Locate the cell with the specified text and output its [x, y] center coordinate. 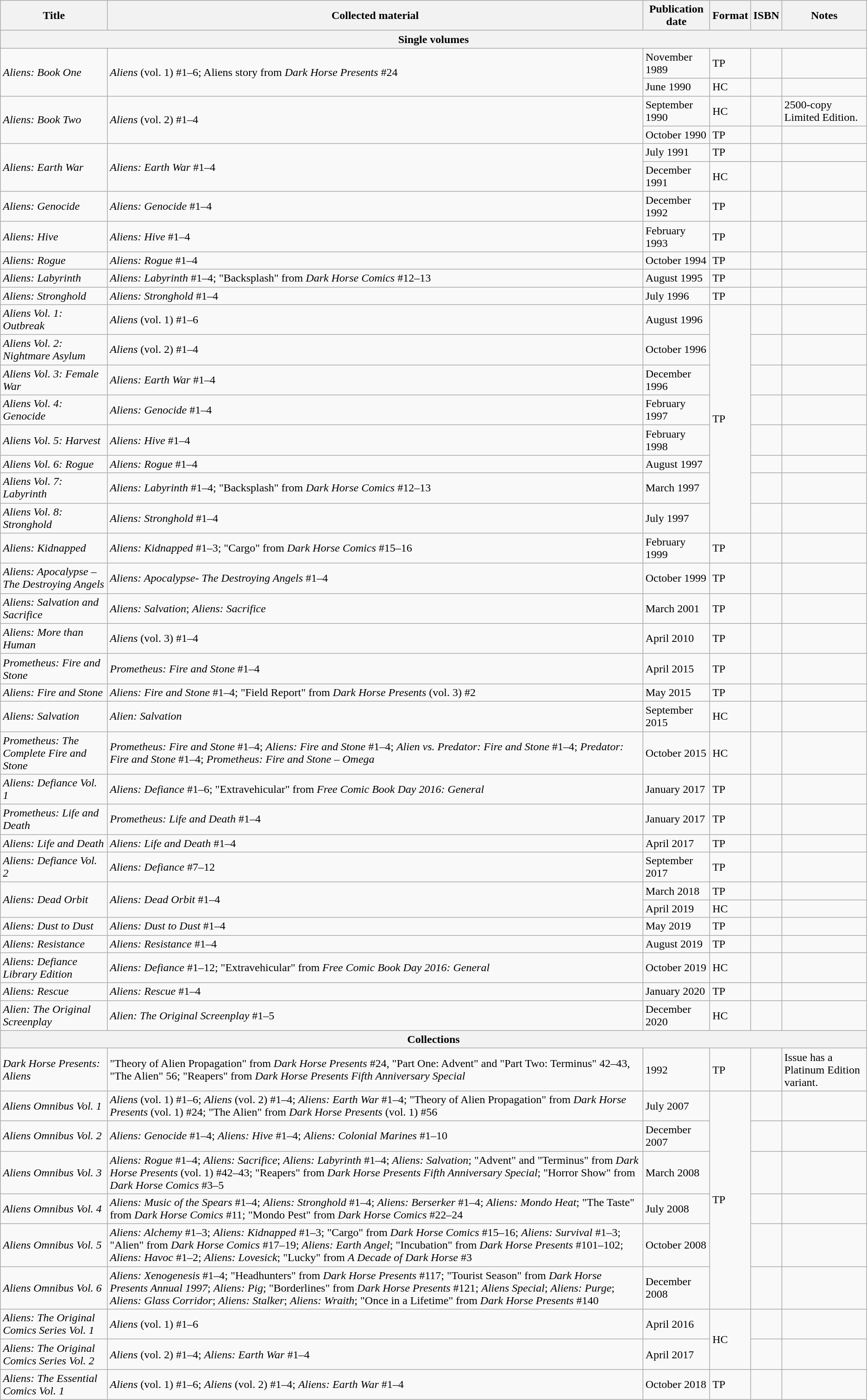
Aliens: Defiance #1–12; "Extravehicular" from Free Comic Book Day 2016: General [375, 968]
Aliens: Stronghold [54, 296]
Aliens: Fire and Stone [54, 692]
Aliens: Resistance #1–4 [375, 944]
February 1999 [676, 548]
Aliens: Kidnapped [54, 548]
Aliens Omnibus Vol. 1 [54, 1106]
Issue has a Platinum Edition variant. [824, 1069]
1992 [676, 1069]
September 2017 [676, 867]
Aliens Vol. 2: Nightmare Asylum [54, 350]
Prometheus: The Complete Fire and Stone [54, 753]
February 1993 [676, 236]
March 1997 [676, 488]
Single volumes [433, 39]
October 1996 [676, 350]
Aliens: Earth War [54, 168]
Aliens Vol. 4: Genocide [54, 410]
March 2008 [676, 1173]
August 1997 [676, 464]
September 1990 [676, 111]
Publication date [676, 16]
Aliens (vol. 2) #1–4; Aliens: Earth War #1–4 [375, 1354]
Aliens: Genocide [54, 207]
Prometheus: Fire and Stone [54, 669]
Aliens: Defiance Vol. 1 [54, 789]
May 2019 [676, 926]
March 2018 [676, 891]
Alien: Salvation [375, 716]
July 1996 [676, 296]
Aliens Vol. 5: Harvest [54, 440]
Prometheus: Fire and Stone #1–4 [375, 669]
Alien: The Original Screenplay #1–5 [375, 1015]
Aliens Omnibus Vol. 4 [54, 1209]
August 2019 [676, 944]
December 1991 [676, 176]
Aliens: Dead Orbit #1–4 [375, 900]
April 2015 [676, 669]
December 2008 [676, 1288]
Aliens: Dust to Dust #1–4 [375, 926]
October 2019 [676, 968]
Dark Horse Presents: Aliens [54, 1069]
Aliens: The Original Comics Series Vol. 2 [54, 1354]
Aliens: Rescue #1–4 [375, 992]
Aliens: The Essential Comics Vol. 1 [54, 1385]
Aliens (vol. 1) #1–6; Aliens (vol. 2) #1–4; Aliens: Earth War #1–4 [375, 1385]
Aliens (vol. 1) #1–6; Aliens story from Dark Horse Presents #24 [375, 72]
Prometheus: Life and Death [54, 820]
Collected material [375, 16]
Aliens: Fire and Stone #1–4; "Field Report" from Dark Horse Presents (vol. 3) #2 [375, 692]
Aliens (vol. 3) #1–4 [375, 638]
Aliens: Dust to Dust [54, 926]
Aliens: Life and Death [54, 843]
Format [730, 16]
Aliens: Hive [54, 236]
December 2007 [676, 1136]
October 2018 [676, 1385]
Aliens: Dead Orbit [54, 900]
Aliens: Rogue [54, 260]
December 1992 [676, 207]
May 2015 [676, 692]
April 2019 [676, 909]
June 1990 [676, 87]
Aliens: Genocide #1–4; Aliens: Hive #1–4; Aliens: Colonial Marines #1–10 [375, 1136]
Aliens Vol. 6: Rogue [54, 464]
Alien: The Original Screenplay [54, 1015]
Aliens: More than Human [54, 638]
Collections [433, 1039]
Aliens: The Original Comics Series Vol. 1 [54, 1325]
December 1996 [676, 380]
February 1997 [676, 410]
ISBN [766, 16]
Aliens: Life and Death #1–4 [375, 843]
March 2001 [676, 609]
October 1994 [676, 260]
July 2007 [676, 1106]
Aliens Vol. 1: Outbreak [54, 320]
Aliens Vol. 7: Labyrinth [54, 488]
Aliens: Defiance Vol. 2 [54, 867]
Aliens: Defiance #7–12 [375, 867]
Notes [824, 16]
October 2008 [676, 1245]
Aliens: Book One [54, 72]
February 1998 [676, 440]
July 2008 [676, 1209]
August 1996 [676, 320]
Aliens: Salvation and Sacrifice [54, 609]
April 2010 [676, 638]
October 2015 [676, 753]
Aliens Omnibus Vol. 6 [54, 1288]
Aliens Vol. 8: Stronghold [54, 518]
Aliens: Defiance Library Edition [54, 968]
January 2020 [676, 992]
Aliens: Salvation; Aliens: Sacrifice [375, 609]
August 1995 [676, 278]
Aliens Omnibus Vol. 2 [54, 1136]
Aliens: Defiance #1–6; "Extravehicular" from Free Comic Book Day 2016: General [375, 789]
Aliens: Resistance [54, 944]
Aliens: Rescue [54, 992]
Aliens: Apocalypse- The Destroying Angels #1–4 [375, 578]
November 1989 [676, 63]
December 2020 [676, 1015]
July 1997 [676, 518]
October 1999 [676, 578]
Aliens: Book Two [54, 119]
September 2015 [676, 716]
April 2016 [676, 1325]
Aliens Vol. 3: Female War [54, 380]
October 1990 [676, 135]
Aliens: Kidnapped #1–3; "Cargo" from Dark Horse Comics #15–16 [375, 548]
Aliens Omnibus Vol. 5 [54, 1245]
Title [54, 16]
Aliens: Salvation [54, 716]
Aliens: Apocalypse – The Destroying Angels [54, 578]
Aliens Omnibus Vol. 3 [54, 1173]
2500-copy Limited Edition. [824, 111]
Aliens: Labyrinth [54, 278]
Prometheus: Life and Death #1–4 [375, 820]
July 1991 [676, 152]
